Scan for the cell matching the given text and deliver its [X, Y] coordinate at center. 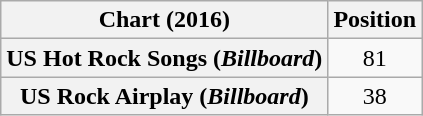
38 [375, 96]
81 [375, 58]
US Rock Airplay (Billboard) [164, 96]
Chart (2016) [164, 20]
US Hot Rock Songs (Billboard) [164, 58]
Position [375, 20]
